Output the [x, y] coordinate of the center of the cell containing the given text.  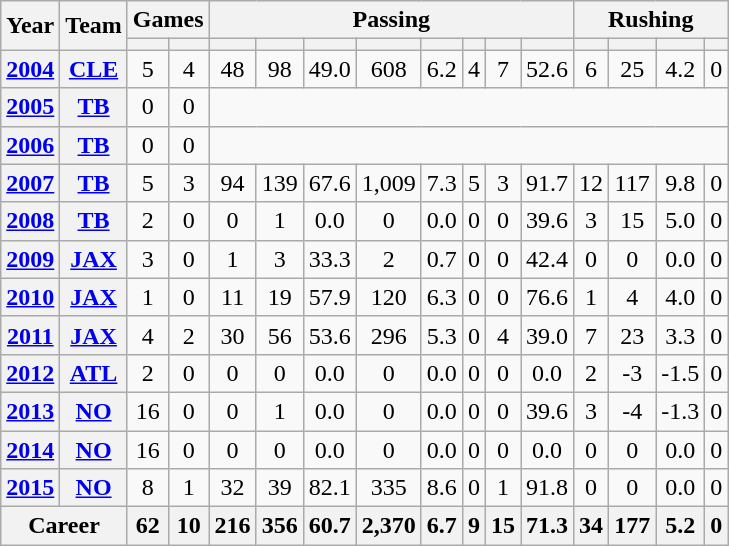
91.7 [546, 183]
11 [232, 297]
1,009 [388, 183]
5.2 [680, 526]
Passing [391, 20]
5.0 [680, 221]
2011 [30, 335]
25 [632, 69]
39 [280, 488]
Career [64, 526]
82.1 [330, 488]
62 [148, 526]
8.6 [442, 488]
2005 [30, 107]
32 [232, 488]
67.6 [330, 183]
53.6 [330, 335]
6 [592, 69]
117 [632, 183]
4.0 [680, 297]
71.3 [546, 526]
2007 [30, 183]
Team [94, 26]
34 [592, 526]
98 [280, 69]
120 [388, 297]
9 [474, 526]
2008 [30, 221]
Rushing [651, 20]
94 [232, 183]
-3 [632, 373]
356 [280, 526]
Year [30, 26]
2,370 [388, 526]
2015 [30, 488]
-4 [632, 411]
177 [632, 526]
608 [388, 69]
0.7 [442, 259]
52.6 [546, 69]
33.3 [330, 259]
49.0 [330, 69]
2013 [30, 411]
CLE [94, 69]
7.3 [442, 183]
60.7 [330, 526]
9.8 [680, 183]
ATL [94, 373]
12 [592, 183]
2004 [30, 69]
296 [388, 335]
2010 [30, 297]
57.9 [330, 297]
30 [232, 335]
48 [232, 69]
91.8 [546, 488]
6.7 [442, 526]
3.3 [680, 335]
6.2 [442, 69]
10 [188, 526]
-1.5 [680, 373]
335 [388, 488]
23 [632, 335]
Games [168, 20]
4.2 [680, 69]
19 [280, 297]
139 [280, 183]
2006 [30, 145]
2014 [30, 449]
39.0 [546, 335]
8 [148, 488]
76.6 [546, 297]
6.3 [442, 297]
216 [232, 526]
5.3 [442, 335]
42.4 [546, 259]
2009 [30, 259]
2012 [30, 373]
-1.3 [680, 411]
56 [280, 335]
